Detect which cell encompasses the target text, then output its (X, Y) center coordinate. 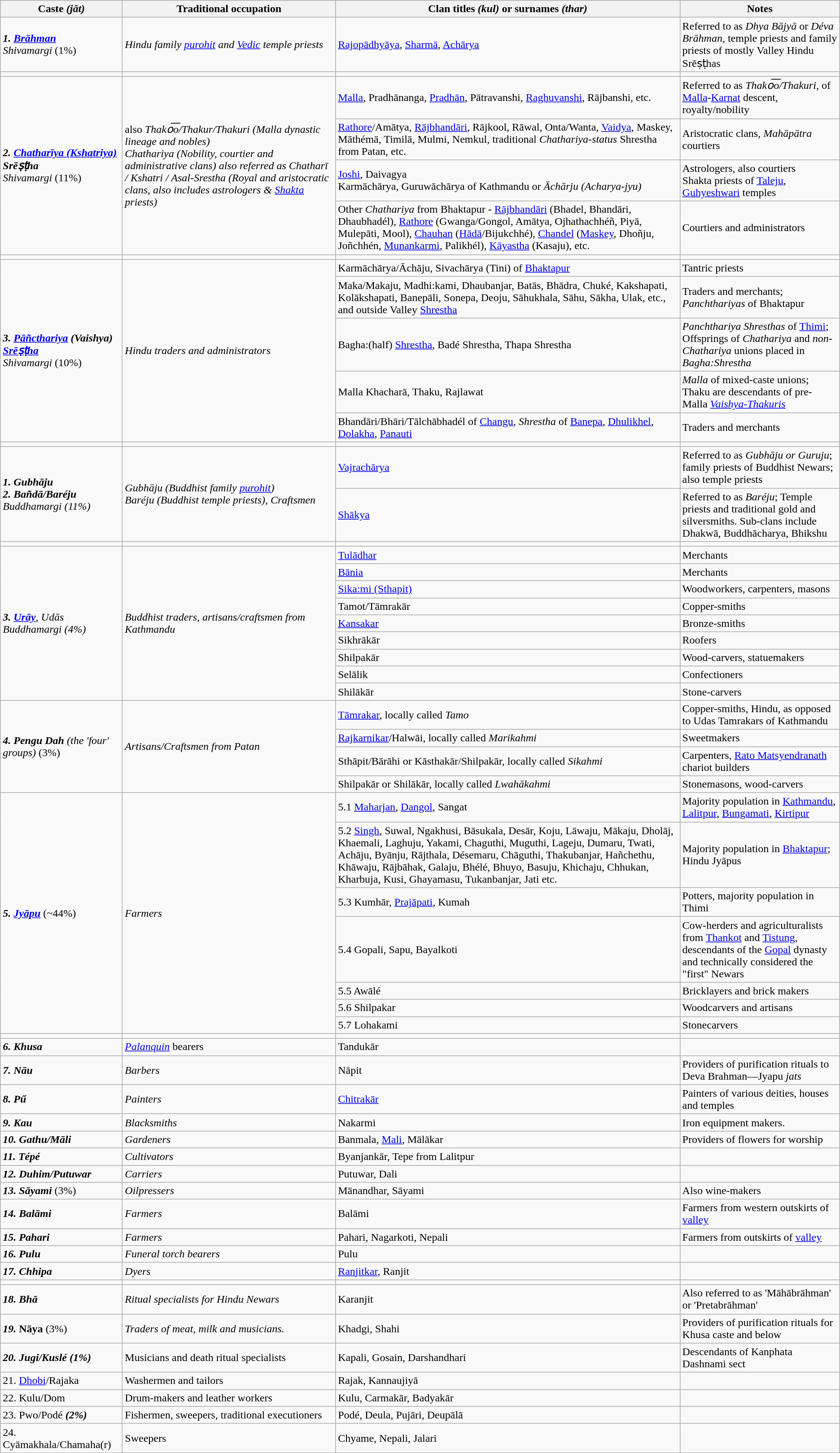
Tamot/Tāmrakār (508, 606)
Byanjankār, Tepe from Lalitpur (508, 1156)
Karmāchārya/Āchāju, Sivachārya (Tini) of Bhaktapur (508, 268)
Malla, Pradhānanga, Pradhān, Pātravanshi, Raghuvanshi, Rājbanshi, etc. (508, 97)
15. Pahari (61, 1237)
Cultivators (229, 1156)
Traders and merchants; Panchthariyas of Bhaktapur (760, 297)
Referred to as Gubhāju or Guruju; family priests of Buddhist Newars; also temple priests (760, 468)
Woodworkers, carpenters, masons (760, 589)
Hindu traders and administrators (229, 350)
Buddhist traders, artisans/craftsmen from Kathmandu (229, 624)
Drum-makers and leather workers (229, 1398)
Hindu family purohit and Vedic temple priests (229, 45)
Clan titles (kul) or surnames (thar) (508, 9)
11. Tépé (61, 1156)
Painters of various deities, houses and temples (760, 1099)
Cow-herders and agriculturalists from Thankot and Tistung, descendants of the Gopal dynasty and technically considered the "first" Newars (760, 950)
14. Balāmi (61, 1214)
5.1 Maharjan, Dangol, Sangat (508, 808)
Chitrakār (508, 1099)
Providers of flowers for worship (760, 1139)
3. Urāy, UdāsBuddhamargi (4%) (61, 624)
Sweepers (229, 1438)
5.4 Gopali, Sapu, Bayalkoti (508, 950)
Kulu, Carmakār, Badyakār (508, 1398)
Carriers (229, 1173)
1. BrāhmanShivamargi (1%) (61, 45)
Podé, Deula, Pujāri, Deupālā (508, 1415)
Blacksmiths (229, 1122)
Referred to as Baréju; Temple priests and traditional gold and silversmiths. Sub-clans include Dhakwā, Buddhācharya, Bhikshu (760, 515)
Mānandhar, Sāyami (508, 1191)
Sthāpit/Bārāhi or Kāsthakār/Shilpakār, locally called Sikahmi (508, 761)
Nāpit (508, 1070)
Descendants of Kanphata Dashnami sect (760, 1358)
Panchthariya Shresthas of Thimi; Offsprings of Chathariya and non-Chathariya unions placed in Bagha:Shrestha (760, 345)
5.3 Kumhār, Prajāpati, Kumah (508, 902)
Stonemasons, wood-carvers (760, 784)
Gubhāju (Buddhist family purohit)Baréju (Buddhist temple priests), Craftsmen (229, 495)
Ranjitkar, Ranjit (508, 1271)
8. Pű (61, 1099)
Traders of meat, milk and musicians. (229, 1328)
Khadgi, Shahi (508, 1328)
Pahari, Nagarkoti, Nepali (508, 1237)
Funeral torch bearers (229, 1254)
Stonecarvers (760, 1025)
Shilpakār or Shilākār, locally called Lwahākahmi (508, 784)
Gardeners (229, 1139)
Oilpressers (229, 1191)
16. Pulu (61, 1254)
3. Pāñcthariya (Vaishya) SrēṣṭhaShivamargi (10%) (61, 350)
Traditional occupation (229, 9)
Copper-smiths, Hindu, as opposed to Udas Tamrakars of Kathmandu (760, 714)
1. Gubhāju2. Bañdā/BaréjuBuddhamargi (11%) (61, 495)
Iron equipment makers. (760, 1122)
Selālik (508, 674)
Providers of purification rituals for Khusa caste and below (760, 1328)
Bagha:(half) Shrestha, Badé Shrestha, Thapa Shrestha (508, 345)
12. Duhim/Putuwar (61, 1173)
Shākya (508, 515)
Bhandāri/Bhāri/Tālchābhadél of Changu, Shrestha of Banepa, Dhulikhel, Dolakha, Panauti (508, 427)
Referred to as Thako͞o/Thakuri, of Malla-Karnat descent, royalty/nobility (760, 97)
Farmers from western outskirts of valley (760, 1214)
Tulādhar (508, 555)
Wood-carvers, statuemakers (760, 657)
9. Kau (61, 1122)
Majority population in Bhaktapur; Hindu Jyāpus (760, 855)
13. Sāyami (3%) (61, 1191)
Astrologers, also courtiersShakta priests of Taleju, Guhyeshwari temples (760, 180)
Artisans/Craftsmen from Patan (229, 746)
Also referred to as 'Māhābrāhman' or 'Pretabrāhman' (760, 1300)
20. Jugi/Kuslé (1%) (61, 1358)
Copper-smiths (760, 606)
Nakarmi (508, 1122)
Notes (760, 9)
Stone-carvers (760, 691)
Rajopādhyāya, Sharmā, Achārya (508, 45)
Sweetmakers (760, 738)
Tāmrakar, locally called Tamo (508, 714)
5. Jyāpu (~44%) (61, 913)
Kansakar (508, 623)
Malla of mixed-caste unions; Thaku are descendants of pre-Malla Vaishya-Thakuris (760, 392)
Shilākār (508, 691)
Sikhrākār (508, 640)
Potters, majority population in Thimi (760, 902)
Fishermen, sweepers, traditional executioners (229, 1415)
Carpenters, Rato Matsyendranath chariot builders (760, 761)
5.5 Awālé (508, 991)
6. Khusa (61, 1047)
2. Chatharīya (Kshatriya) SrēṣṭhaShivamargi (11%) (61, 165)
Farmers from outskirts of valley (760, 1237)
Bricklayers and brick makers (760, 991)
Referred to as Dhya Bājyā or Déva Brāhman, temple priests and family priests of mostly Valley Hindu Srēṣṭhas (760, 45)
Rajkarnikar/Halwāi, locally called Marikahmi (508, 738)
24. Cyāmakhala/Chamaha(r) (61, 1438)
19. Nāya (3%) (61, 1328)
Providers of purification rituals to Deva Brahman—Jyapu jats (760, 1070)
Palanquin bearers (229, 1047)
Rajak, Kannaujiyā (508, 1381)
Shilpakār (508, 657)
Tantric priests (760, 268)
Balāmi (508, 1214)
Chyame, Nepali, Jalari (508, 1438)
4. Pengu Dah (the 'four' groups) (3%) (61, 746)
Kapali, Gosain, Darshandhari (508, 1358)
5.6 Shilpakar (508, 1008)
Aristocratic clans, Mahāpātra courtiers (760, 139)
Tandukār (508, 1047)
17. Chhipa (61, 1271)
Dyers (229, 1271)
Traders and merchants (760, 427)
Karanjit (508, 1300)
Ritual specialists for Hindu Newars (229, 1300)
Vajrachārya (508, 468)
Bronze-smiths (760, 623)
Majority population in Kathmandu, Lalitpur, Bungamati, Kirtipur (760, 808)
Malla Khacharā, Thaku, Rajlawat (508, 392)
Pulu (508, 1254)
Painters (229, 1099)
Courtiers and administrators (760, 228)
21. Dhobi/Rajaka (61, 1381)
Roofers (760, 640)
Caste (jāt) (61, 9)
Also wine-makers (760, 1191)
Woodcarvers and artisans (760, 1008)
Washermen and tailors (229, 1381)
Banmala, Mali, Mālākar (508, 1139)
Confectioners (760, 674)
18. Bhā (61, 1300)
Bānia (508, 572)
Barbers (229, 1070)
23. Pwo/Podé (2%) (61, 1415)
Putuwar, Dali (508, 1173)
Joshi, DaivagyaKarmāchārya, Guruwāchārya of Kathmandu or Āchārju (Acharya-jyu) (508, 180)
10. Gathu/Māli (61, 1139)
7. Nāu (61, 1070)
22. Kulu/Dom (61, 1398)
5.7 Lohakami (508, 1025)
Musicians and death ritual specialists (229, 1358)
Sika:mi (Sthapit) (508, 589)
